Capture the cell that displays the provided text and extract its (x, y) central coordinate. 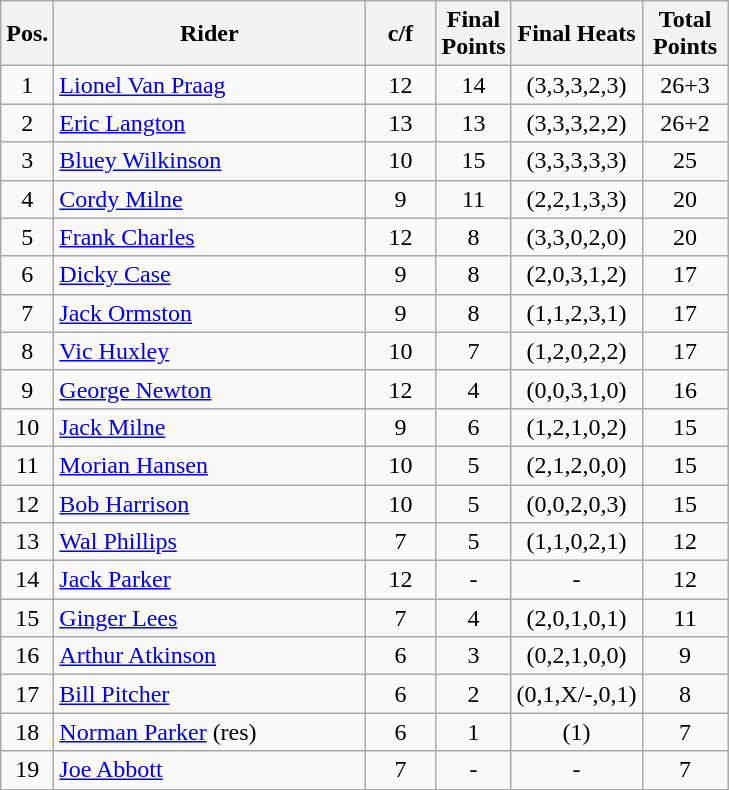
(3,3,3,3,3) (576, 161)
Lionel Van Praag (210, 85)
Eric Langton (210, 123)
Pos. (28, 34)
Rider (210, 34)
Final Points (474, 34)
Total Points (685, 34)
26+2 (685, 123)
(3,3,3,2,2) (576, 123)
George Newton (210, 389)
Jack Ormston (210, 313)
Jack Milne (210, 427)
(3,3,0,2,0) (576, 237)
(1,2,0,2,2) (576, 351)
Arthur Atkinson (210, 656)
Wal Phillips (210, 542)
Norman Parker (res) (210, 732)
(2,1,2,0,0) (576, 465)
(0,2,1,0,0) (576, 656)
26+3 (685, 85)
18 (28, 732)
Joe Abbott (210, 770)
Frank Charles (210, 237)
(2,0,3,1,2) (576, 275)
(2,2,1,3,3) (576, 199)
25 (685, 161)
Bob Harrison (210, 503)
Bluey Wilkinson (210, 161)
Ginger Lees (210, 618)
Jack Parker (210, 580)
Cordy Milne (210, 199)
(1,1,0,2,1) (576, 542)
c/f (400, 34)
(1,1,2,3,1) (576, 313)
(0,0,3,1,0) (576, 389)
Bill Pitcher (210, 694)
(0,0,2,0,3) (576, 503)
Vic Huxley (210, 351)
(2,0,1,0,1) (576, 618)
Morian Hansen (210, 465)
(0,1,X/-,0,1) (576, 694)
Dicky Case (210, 275)
Final Heats (576, 34)
(1) (576, 732)
(3,3,3,2,3) (576, 85)
(1,2,1,0,2) (576, 427)
19 (28, 770)
